Identify which cell holds the provided text, then report its (x, y) central coordinate. 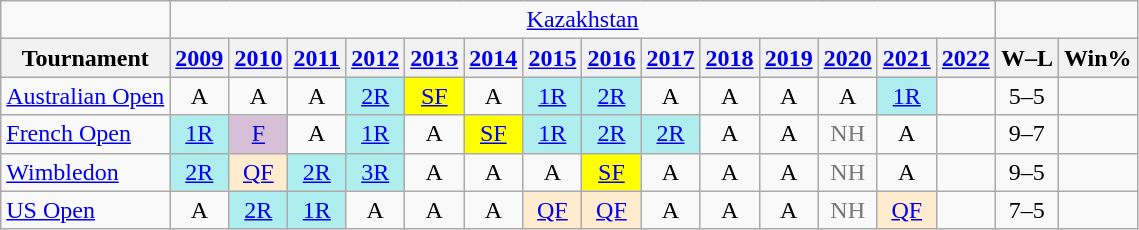
Kazakhstan (583, 20)
2009 (200, 58)
2022 (966, 58)
7–5 (1026, 210)
French Open (86, 134)
2018 (730, 58)
2011 (317, 58)
Australian Open (86, 96)
2017 (670, 58)
2014 (494, 58)
9–5 (1026, 172)
US Open (86, 210)
W–L (1026, 58)
3R (376, 172)
Tournament (86, 58)
2016 (612, 58)
2021 (906, 58)
2010 (258, 58)
2015 (552, 58)
2012 (376, 58)
Win% (1098, 58)
2019 (788, 58)
5–5 (1026, 96)
9–7 (1026, 134)
2020 (848, 58)
2013 (434, 58)
F (258, 134)
Wimbledon (86, 172)
